Return the (X, Y) coordinate for the center point of the cell that contains the specified text.  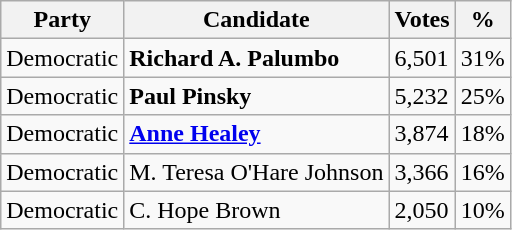
Votes (422, 20)
10% (482, 210)
5,232 (422, 96)
M. Teresa O'Hare Johnson (256, 172)
6,501 (422, 58)
16% (482, 172)
Candidate (256, 20)
25% (482, 96)
3,874 (422, 134)
Paul Pinsky (256, 96)
18% (482, 134)
C. Hope Brown (256, 210)
% (482, 20)
Richard A. Palumbo (256, 58)
Anne Healey (256, 134)
Party (62, 20)
31% (482, 58)
2,050 (422, 210)
3,366 (422, 172)
